Find where the given text appears and provide that cell's center as [X, Y] coordinate. 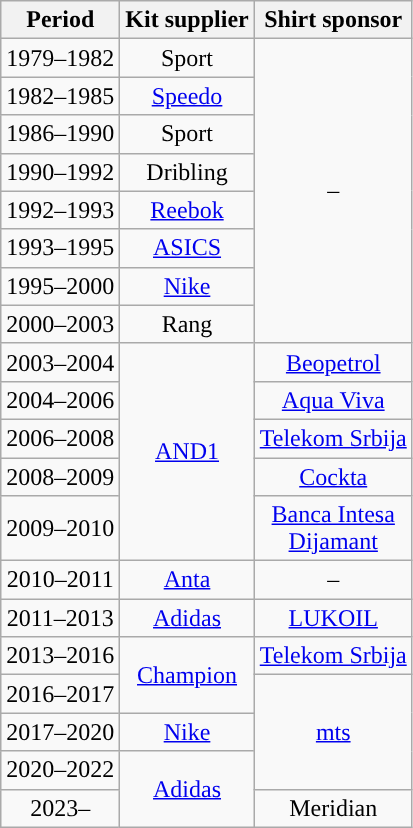
Cockta [333, 477]
Period [60, 20]
ASICS [187, 248]
1993–1995 [60, 248]
1982–1985 [60, 96]
2010–2011 [60, 580]
2023– [60, 808]
2006–2008 [60, 438]
Reebok [187, 210]
2009–2010 [60, 528]
1986–1990 [60, 134]
2004–2006 [60, 400]
1995–2000 [60, 286]
Banca IntesaDijamant [333, 528]
Champion [187, 675]
Rang [187, 324]
2016–2017 [60, 694]
Anta [187, 580]
Beopetrol [333, 362]
1992–1993 [60, 210]
Kit supplier [187, 20]
2008–2009 [60, 477]
Shirt sponsor [333, 20]
mts [333, 732]
2000–2003 [60, 324]
Dribling [187, 172]
Aqua Viva [333, 400]
2017–2020 [60, 732]
2011–2013 [60, 618]
1979–1982 [60, 58]
AND1 [187, 452]
1990–1992 [60, 172]
2020–2022 [60, 770]
2003–2004 [60, 362]
Speedo [187, 96]
LUKOIL [333, 618]
Meridian [333, 808]
2013–2016 [60, 656]
